Detect which cell encompasses the target text, then output its [x, y] center coordinate. 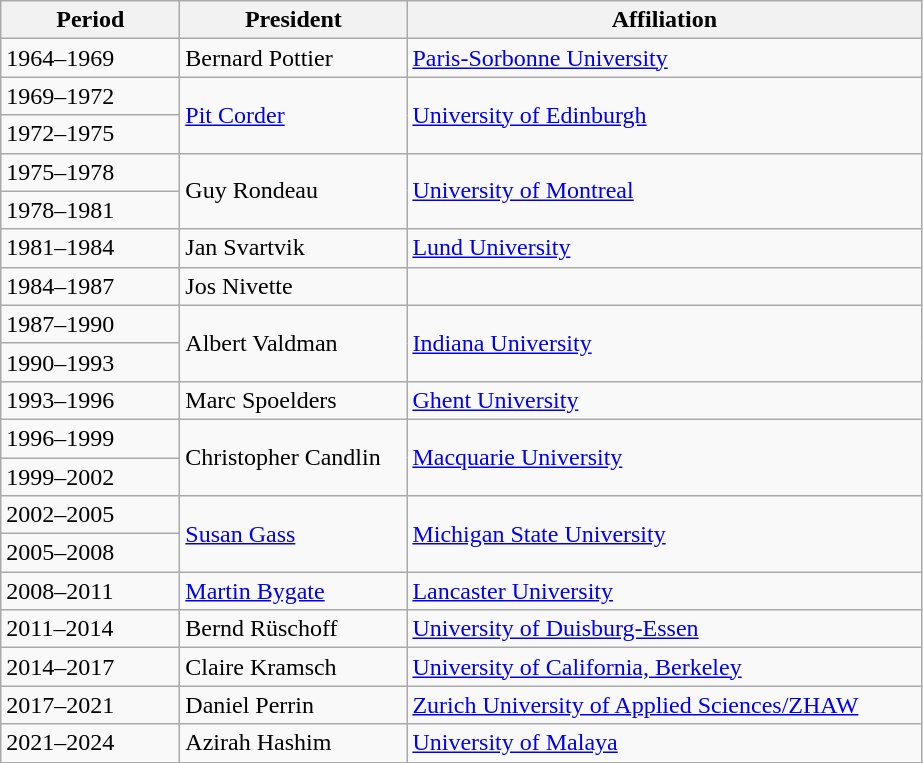
Jos Nivette [294, 286]
University of Duisburg-Essen [664, 629]
1981–1984 [90, 248]
1975–1978 [90, 172]
1972–1975 [90, 134]
Michigan State University [664, 534]
Ghent University [664, 400]
2008–2011 [90, 591]
Jan Svartvik [294, 248]
Paris-Sorbonne University [664, 58]
2011–2014 [90, 629]
Daniel Perrin [294, 705]
University of Edinburgh [664, 115]
Christopher Candlin [294, 457]
Lancaster University [664, 591]
President [294, 20]
Period [90, 20]
University of California, Berkeley [664, 667]
1969–1972 [90, 96]
2021–2024 [90, 743]
University of Malaya [664, 743]
Azirah Hashim [294, 743]
1984–1987 [90, 286]
Susan Gass [294, 534]
1996–1999 [90, 438]
Guy Rondeau [294, 191]
Claire Kramsch [294, 667]
1987–1990 [90, 324]
2005–2008 [90, 553]
Marc Spoelders [294, 400]
1990–1993 [90, 362]
2017–2021 [90, 705]
2002–2005 [90, 515]
Martin Bygate [294, 591]
2014–2017 [90, 667]
1993–1996 [90, 400]
Pit Corder [294, 115]
University of Montreal [664, 191]
Albert Valdman [294, 343]
Lund University [664, 248]
Macquarie University [664, 457]
1964–1969 [90, 58]
1999–2002 [90, 477]
Bernd Rüschoff [294, 629]
Indiana University [664, 343]
Zurich University of Applied Sciences/ZHAW [664, 705]
Affiliation [664, 20]
1978–1981 [90, 210]
Bernard Pottier [294, 58]
